Identify which cell holds the provided text, then report its (x, y) central coordinate. 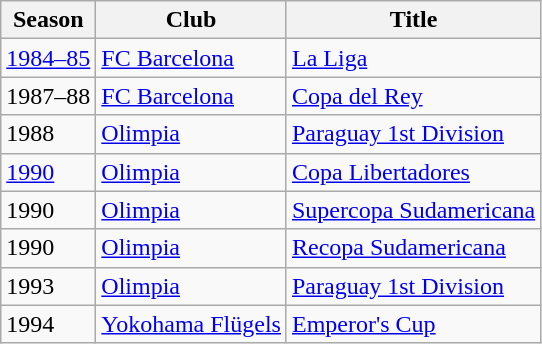
Emperor's Cup (413, 324)
1993 (48, 286)
Club (192, 20)
La Liga (413, 58)
1994 (48, 324)
1987–88 (48, 96)
Copa del Rey (413, 96)
Season (48, 20)
Recopa Sudamericana (413, 248)
Copa Libertadores (413, 172)
1984–85 (48, 58)
1988 (48, 134)
Yokohama Flügels (192, 324)
Title (413, 20)
Supercopa Sudamericana (413, 210)
